Determine the (x, y) coordinate at the center of the cell enclosing the given text.  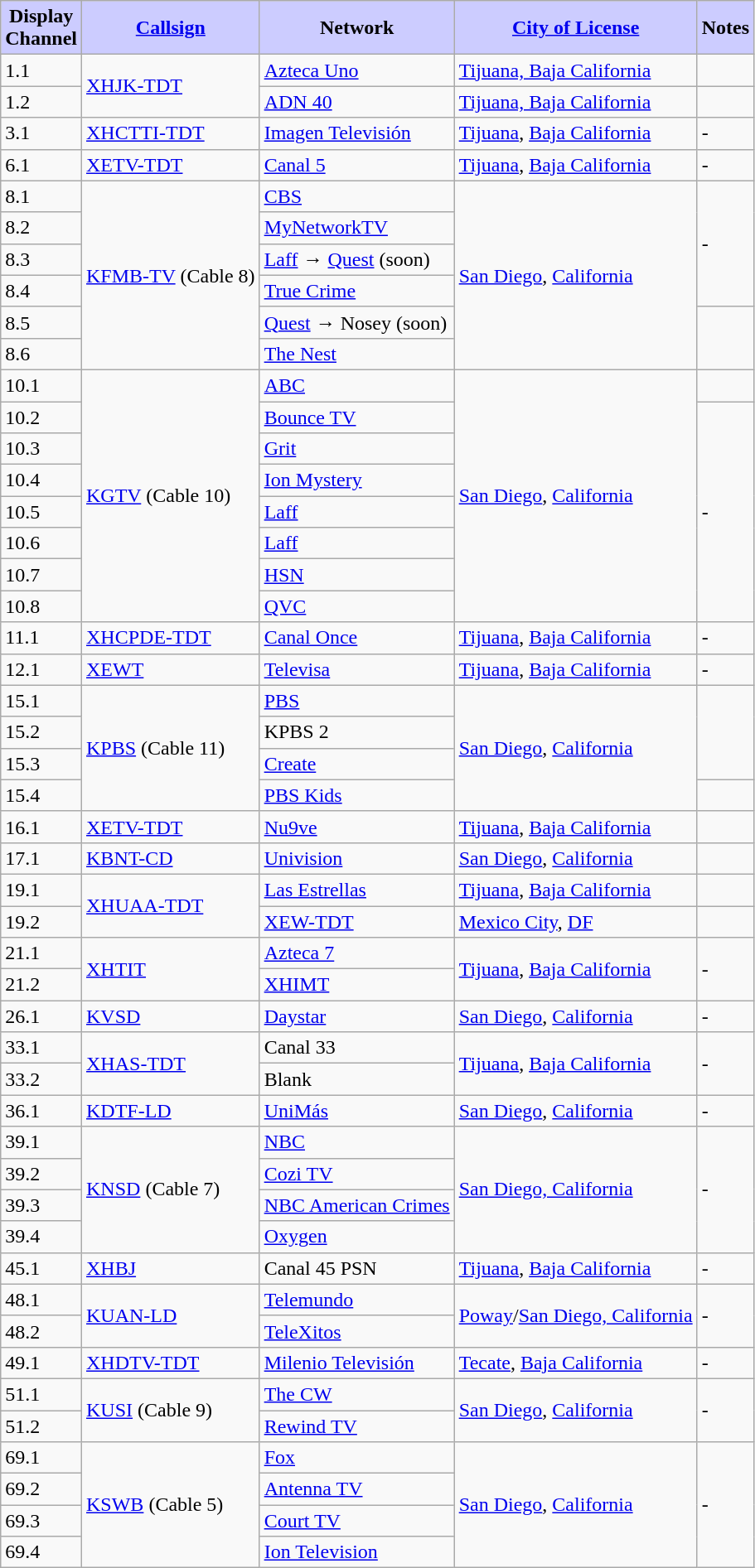
Antenna TV (356, 1489)
12.1 (41, 669)
36.1 (41, 1111)
KNSD (Cable 7) (171, 1189)
The Nest (356, 354)
15.4 (41, 795)
ADN 40 (356, 102)
Callsign (171, 28)
8.4 (41, 291)
KPBS (Cable 11) (171, 748)
Televisa (356, 669)
8.2 (41, 228)
Univision (356, 858)
Network (356, 28)
39.2 (41, 1174)
11.1 (41, 638)
KVSD (171, 1016)
Nu9ve (356, 827)
The CW (356, 1394)
8.6 (41, 354)
Mexico City, DF (575, 922)
Ion Television (356, 1552)
Cozi TV (356, 1174)
PBS (356, 701)
19.2 (41, 922)
TeleXitos (356, 1331)
Grit (356, 449)
69.3 (41, 1521)
Notes (725, 28)
39.4 (41, 1237)
KDTF-LD (171, 1111)
DisplayChannel (41, 28)
CBS (356, 196)
Canal 5 (356, 165)
XEWT (171, 669)
1.2 (41, 102)
True Crime (356, 291)
KFMB-TV (Cable 8) (171, 275)
KBNT-CD (171, 858)
QVC (356, 606)
Blank (356, 1079)
Las Estrellas (356, 890)
69.4 (41, 1552)
1.1 (41, 70)
15.1 (41, 701)
PBS Kids (356, 795)
Tecate, Baja California (575, 1363)
Canal Once (356, 638)
3.1 (41, 133)
KPBS 2 (356, 732)
XHAS-TDT (171, 1064)
Ion Mystery (356, 480)
39.3 (41, 1205)
XHTIT (171, 969)
45.1 (41, 1268)
Bounce TV (356, 417)
48.2 (41, 1331)
39.1 (41, 1142)
10.1 (41, 385)
49.1 (41, 1363)
XHCTTI-TDT (171, 133)
XHIMT (356, 985)
21.1 (41, 953)
69.1 (41, 1458)
Imagen Televisión (356, 133)
Laff → Quest (soon) (356, 259)
KGTV (Cable 10) (171, 495)
Canal 45 PSN (356, 1268)
21.2 (41, 985)
XHBJ (171, 1268)
10.3 (41, 449)
Oxygen (356, 1237)
KUAN-LD (171, 1315)
19.1 (41, 890)
51.2 (41, 1426)
8.1 (41, 196)
10.2 (41, 417)
6.1 (41, 165)
Quest → Nosey (soon) (356, 322)
KSWB (Cable 5) (171, 1505)
16.1 (41, 827)
XEW-TDT (356, 922)
8.5 (41, 322)
15.3 (41, 764)
HSN (356, 575)
Create (356, 764)
City of License (575, 28)
NBC American Crimes (356, 1205)
Milenio Televisión (356, 1363)
Azteca Uno (356, 70)
Daystar (356, 1016)
33.1 (41, 1048)
Canal 33 (356, 1048)
MyNetworkTV (356, 228)
10.8 (41, 606)
UniMás (356, 1111)
KUSI (Cable 9) (171, 1410)
Court TV (356, 1521)
10.6 (41, 543)
Telemundo (356, 1300)
48.1 (41, 1300)
XHCPDE-TDT (171, 638)
Poway/San Diego, California (575, 1315)
33.2 (41, 1079)
17.1 (41, 858)
8.3 (41, 259)
NBC (356, 1142)
Rewind TV (356, 1426)
69.2 (41, 1489)
ABC (356, 385)
XHDTV-TDT (171, 1363)
15.2 (41, 732)
Azteca 7 (356, 953)
10.7 (41, 575)
10.4 (41, 480)
XHJK-TDT (171, 86)
51.1 (41, 1394)
Fox (356, 1458)
26.1 (41, 1016)
10.5 (41, 512)
XHUAA-TDT (171, 905)
